Extract the [X, Y] coordinate from the center of the cell holding the provided text.  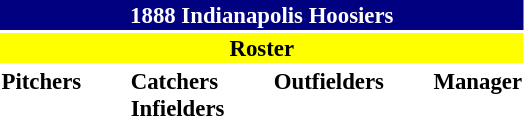
Roster [262, 48]
1888 Indianapolis Hoosiers [262, 15]
